Return [x, y] of the center of cell containing provided text 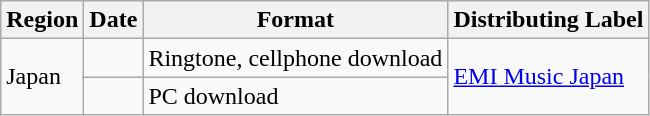
Ringtone, cellphone download [296, 58]
PC download [296, 96]
Distributing Label [548, 20]
Format [296, 20]
Japan [42, 77]
Date [114, 20]
EMI Music Japan [548, 77]
Region [42, 20]
